For the text-containing cell, return its midpoint in (X, Y) coordinate format. 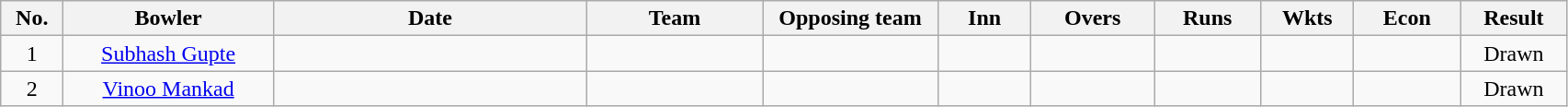
Subhash Gupte (169, 53)
Vinoo Mankad (169, 89)
Team (675, 18)
Runs (1208, 18)
1 (32, 53)
Date (430, 18)
Econ (1407, 18)
Wkts (1307, 18)
Result (1514, 18)
2 (32, 89)
No. (32, 18)
Inn (985, 18)
Bowler (169, 18)
Opposing team (851, 18)
Overs (1093, 18)
